Return the (X, Y) coordinate for the center point of the cell that contains the specified text.  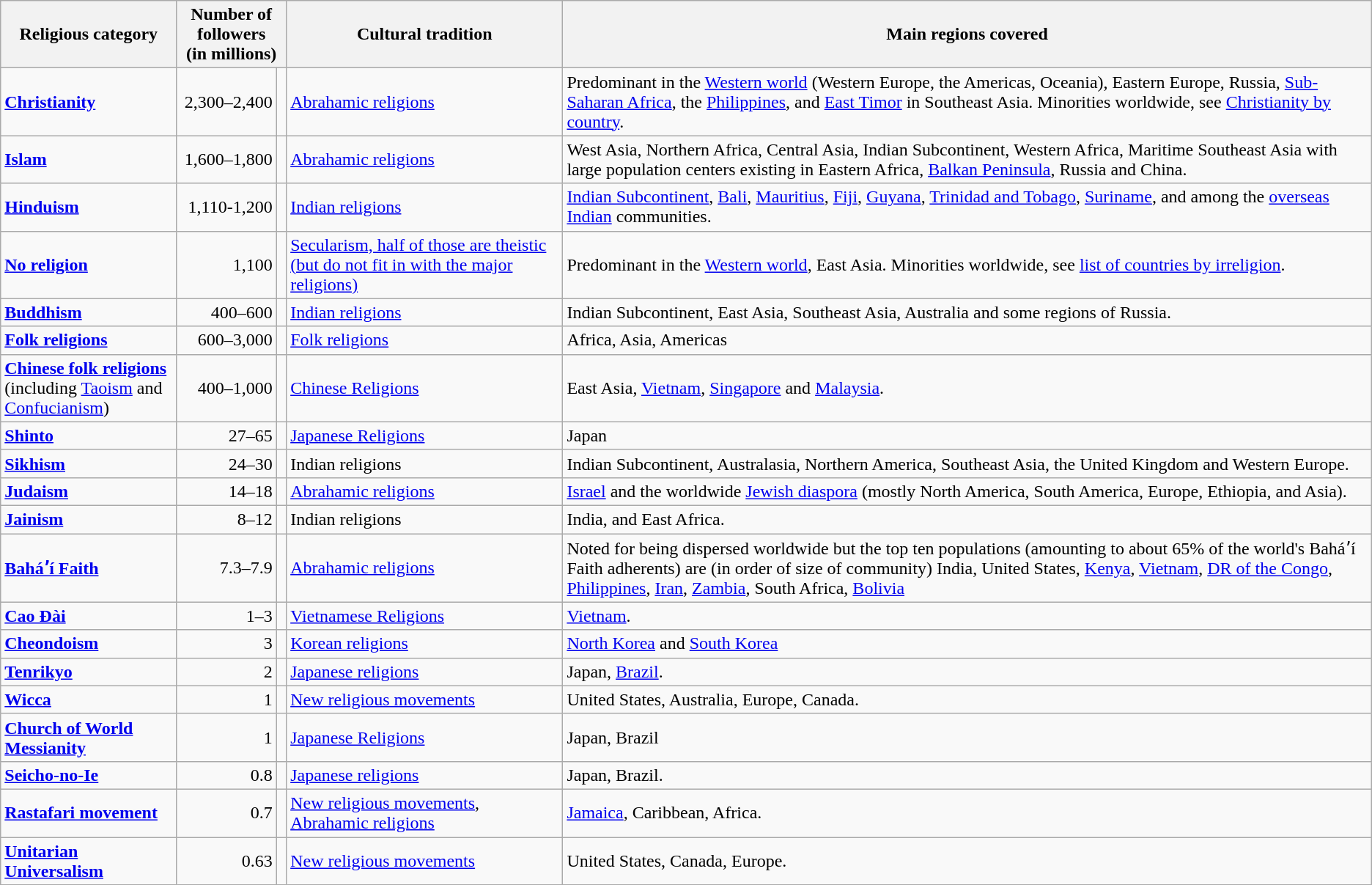
Africa, Asia, Americas (967, 340)
North Korea and South Korea (967, 644)
Rastafari movement (89, 812)
Vietnam. (967, 616)
Cao Đài (89, 616)
Chinese Religions (425, 388)
600–3,000 (226, 340)
Hinduism (89, 207)
India, and East Africa. (967, 519)
Cultural tradition (425, 34)
1,110-1,200 (226, 207)
1,600–1,800 (226, 160)
24–30 (226, 463)
Christianity (89, 102)
0.8 (226, 775)
400–600 (226, 312)
0.7 (226, 812)
Main regions covered (967, 34)
Predominant in the Western world, East Asia. Minorities worldwide, see list of countries by irreligion. (967, 265)
United States, Australia, Europe, Canada. (967, 699)
Number of followers (in millions) (232, 34)
Israel and the worldwide Jewish diaspora (mostly North America, South America, Europe, Ethiopia, and Asia). (967, 491)
Jainism (89, 519)
Sikhism (89, 463)
0.63 (226, 861)
Shinto (89, 436)
Unitarian Universalism (89, 861)
Tenrikyo (89, 672)
27–65 (226, 436)
Seicho-no-Ie (89, 775)
Buddhism (89, 312)
400–1,000 (226, 388)
United States, Canada, Europe. (967, 861)
8–12 (226, 519)
Religious category (89, 34)
Secularism, half of those are theistic (but do not fit in with the major religions) (425, 265)
Islam (89, 160)
Korean religions (425, 644)
1,100 (226, 265)
Wicca (89, 699)
Japan (967, 436)
No religion (89, 265)
Baháʼí Faith (89, 568)
Japan, Brazil (967, 738)
3 (226, 644)
Indian Subcontinent, Australasia, Northern America, Southeast Asia, the United Kingdom and Western Europe. (967, 463)
Chinese folk religions(including Taoism and Confucianism) (89, 388)
Jamaica, Caribbean, Africa. (967, 812)
7.3–7.9 (226, 568)
1–3 (226, 616)
Church of World Messianity (89, 738)
Indian Subcontinent, East Asia, Southeast Asia, Australia and some regions of Russia. (967, 312)
14–18 (226, 491)
New religious movements, Abrahamic religions (425, 812)
Judaism (89, 491)
2 (226, 672)
Indian Subcontinent, Bali, Mauritius, Fiji, Guyana, Trinidad and Tobago, Suriname, and among the overseas Indian communities. (967, 207)
Vietnamese Religions (425, 616)
Cheondoism (89, 644)
2,300–2,400 (226, 102)
East Asia, Vietnam, Singapore and Malaysia. (967, 388)
